Find where the given text appears and provide that cell's center as (X, Y) coordinate. 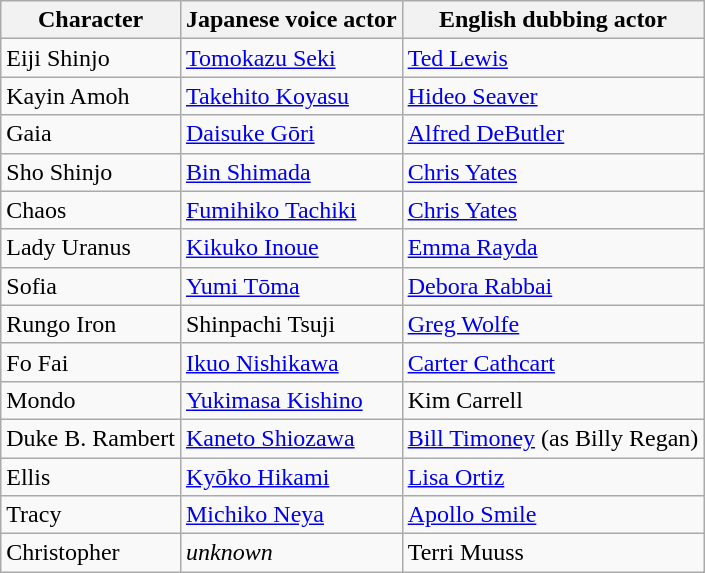
Ellis (91, 477)
Michiko Neya (291, 515)
Ikuo Nishikawa (291, 362)
Bin Shimada (291, 172)
Rungo Iron (91, 324)
Fumihiko Tachiki (291, 210)
Greg Wolfe (553, 324)
Tracy (91, 515)
Sofia (91, 286)
Terri Muuss (553, 553)
Yukimasa Kishino (291, 400)
unknown (291, 553)
Chaos (91, 210)
Mondo (91, 400)
Duke B. Rambert (91, 438)
Alfred DeButler (553, 134)
Emma Rayda (553, 248)
Fo Fai (91, 362)
Lisa Ortiz (553, 477)
Eiji Shinjo (91, 58)
Daisuke Gōri (291, 134)
Kim Carrell (553, 400)
Japanese voice actor (291, 20)
Kaneto Shiozawa (291, 438)
English dubbing actor (553, 20)
Kayin Amoh (91, 96)
Gaia (91, 134)
Christopher (91, 553)
Yumi Tōma (291, 286)
Debora Rabbai (553, 286)
Ted Lewis (553, 58)
Character (91, 20)
Takehito Koyasu (291, 96)
Apollo Smile (553, 515)
Carter Cathcart (553, 362)
Sho Shinjo (91, 172)
Tomokazu Seki (291, 58)
Kyōko Hikami (291, 477)
Shinpachi Tsuji (291, 324)
Lady Uranus (91, 248)
Kikuko Inoue (291, 248)
Hideo Seaver (553, 96)
Bill Timoney (as Billy Regan) (553, 438)
